Provide the [x, y] coordinate of the cell's center where the given text is located.  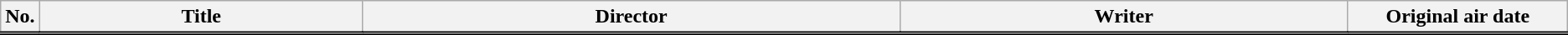
Original air date [1457, 17]
Title [201, 17]
No. [20, 17]
Director [632, 17]
Writer [1124, 17]
